Pinpoint the cell where the given text exists, returning its (X, Y) midpoint coordinate. 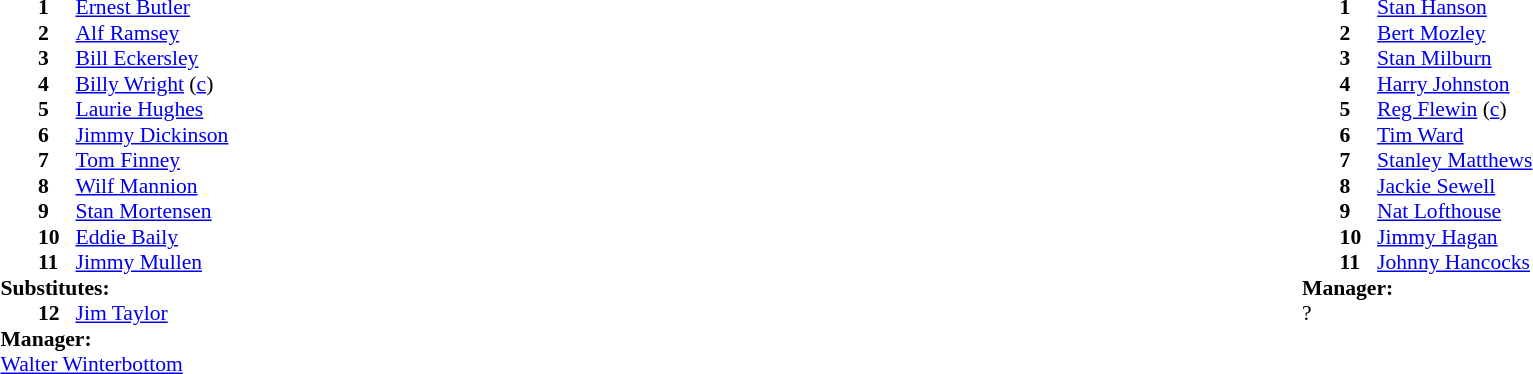
Jimmy Mullen (152, 263)
Harry Johnston (1454, 84)
12 (57, 313)
Laurie Hughes (152, 109)
Stan Milburn (1454, 59)
Jimmy Hagan (1454, 237)
Nat Lofthouse (1454, 211)
Wilf Mannion (152, 186)
Tim Ward (1454, 135)
Tom Finney (152, 161)
Bert Mozley (1454, 33)
Substitutes: (114, 288)
Jackie Sewell (1454, 186)
Stan Mortensen (152, 211)
Stanley Matthews (1454, 161)
Alf Ramsey (152, 33)
Billy Wright (c) (152, 84)
? (1417, 313)
Bill Eckersley (152, 59)
Eddie Baily (152, 237)
Jim Taylor (152, 313)
Jimmy Dickinson (152, 135)
Reg Flewin (c) (1454, 109)
Johnny Hancocks (1454, 263)
